Return [x, y] of the center of cell containing provided text 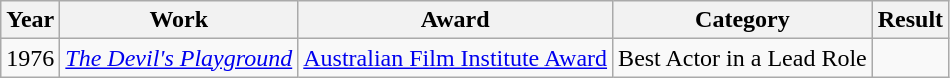
Year [30, 20]
Best Actor in a Lead Role [743, 58]
The Devil's Playground [179, 58]
Category [743, 20]
Award [456, 20]
1976 [30, 58]
Result [910, 20]
Australian Film Institute Award [456, 58]
Work [179, 20]
